Identify which cell holds the provided text, then report its (X, Y) central coordinate. 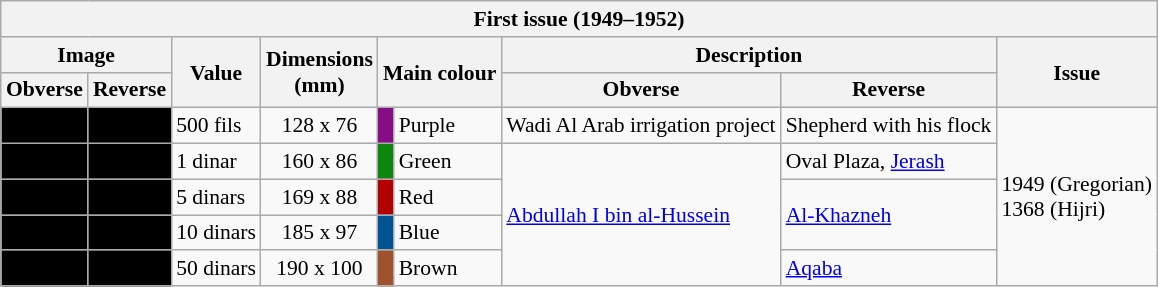
1949 (Gregorian)1368 (Hijri) (1076, 197)
500 fils (216, 126)
Brown (448, 268)
Purple (448, 126)
Value (216, 72)
Al-Khazneh (889, 214)
5 dinars (216, 197)
128 x 76 (320, 126)
1 dinar (216, 161)
160 x 86 (320, 161)
190 x 100 (320, 268)
Wadi Al Arab irrigation project (640, 126)
Issue (1076, 72)
Abdullah I bin al-Hussein (640, 214)
50 dinars (216, 268)
First issue (1949–1952) (579, 19)
10 dinars (216, 232)
Dimensions(mm) (320, 72)
Image (86, 54)
169 x 88 (320, 197)
Description (748, 54)
Oval Plaza, Jerash (889, 161)
Main colour (440, 72)
185 x 97 (320, 232)
Red (448, 197)
Blue (448, 232)
Aqaba (889, 268)
Green (448, 161)
Shepherd with his flock (889, 126)
